Search for the cell housing the specified text and yield its (x, y) center coordinate. 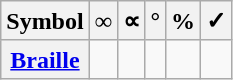
✓ (216, 21)
% (184, 21)
∝ (131, 21)
∞ (103, 21)
° (156, 21)
Braille (45, 59)
Symbol (45, 21)
